Capture the cell that displays the provided text and extract its (x, y) central coordinate. 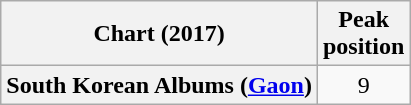
Chart (2017) (160, 34)
South Korean Albums (Gaon) (160, 85)
Peakposition (363, 34)
9 (363, 85)
